Provide the [x, y] coordinate of the cell's center where the given text is located.  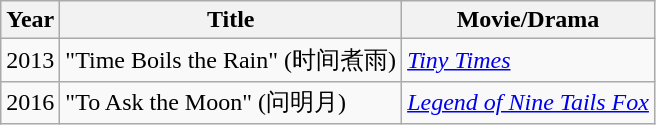
"To Ask the Moon" (问明月) [231, 102]
Title [231, 20]
Tiny Times [528, 60]
Year [30, 20]
Legend of Nine Tails Fox [528, 102]
2013 [30, 60]
2016 [30, 102]
"Time Boils the Rain" (时间煮雨) [231, 60]
Movie/Drama [528, 20]
